Search for the cell housing the specified text and yield its [X, Y] center coordinate. 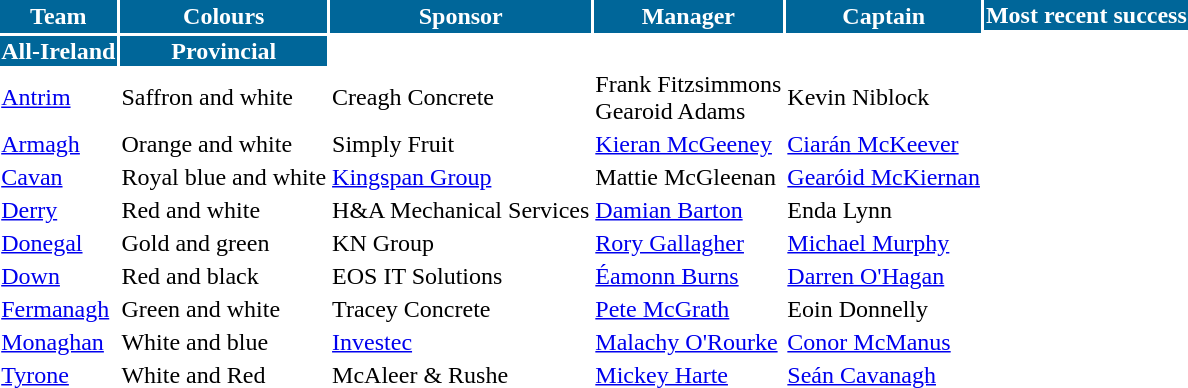
Malachy O'Rourke [688, 342]
Darren O'Hagan [884, 276]
Green and white [224, 309]
EOS IT Solutions [461, 276]
Armagh [58, 144]
Cavan [58, 177]
Enda Lynn [884, 210]
Conor McManus [884, 342]
Pete McGrath [688, 309]
Fermanagh [58, 309]
Ciarán McKeever [884, 144]
Colours [224, 16]
Eoin Donnelly [884, 309]
Gearóid McKiernan [884, 177]
Captain [884, 16]
Simply Fruit [461, 144]
Antrim [58, 98]
Down [58, 276]
Team [58, 16]
Frank FitzsimmonsGearoid Adams [688, 98]
Investec [461, 342]
Damian Barton [688, 210]
All-Ireland [58, 51]
Monaghan [58, 342]
H&A Mechanical Services [461, 210]
Michael Murphy [884, 243]
Orange and white [224, 144]
Éamonn Burns [688, 276]
Kevin Niblock [884, 98]
Manager [688, 16]
Tracey Concrete [461, 309]
Gold and green [224, 243]
White and blue [224, 342]
KN Group [461, 243]
Mattie McGleenan [688, 177]
Red and white [224, 210]
Kieran McGeeney [688, 144]
Red and black [224, 276]
Rory Gallagher [688, 243]
Creagh Concrete [461, 98]
Donegal [58, 243]
Saffron and white [224, 98]
Sponsor [461, 16]
Most recent success [1086, 15]
Kingspan Group [461, 177]
Derry [58, 210]
Royal blue and white [224, 177]
Provincial [224, 51]
